Return the (X, Y) coordinate for the center point of the cell that contains the specified text.  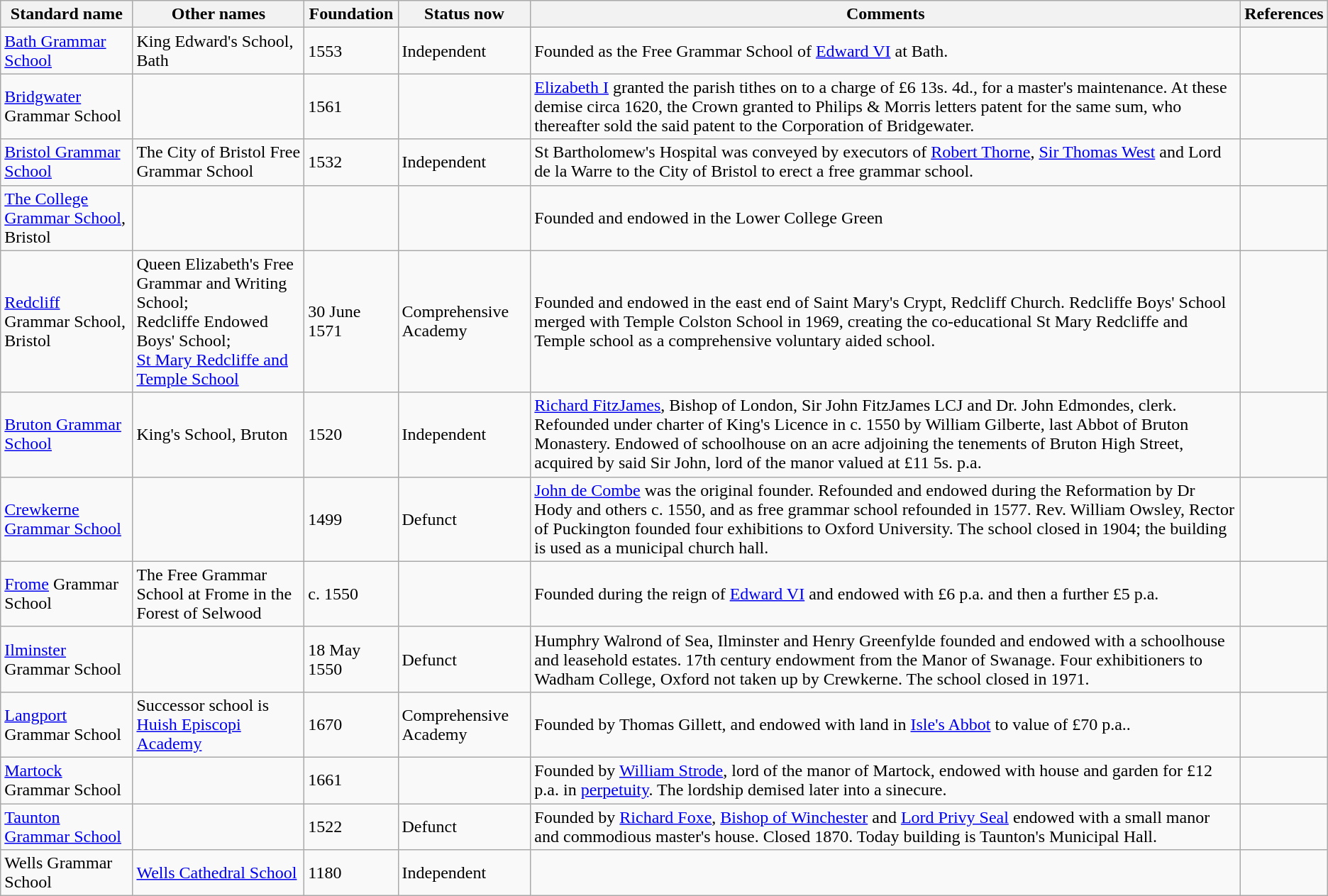
References (1284, 14)
c. 1550 (351, 594)
King Edward's School, Bath (218, 51)
1670 (351, 724)
1553 (351, 51)
The Free Grammar School at Frome in the Forest of Selwood (218, 594)
Founded by Thomas Gillett, and endowed with land in Isle's Abbot to value of £70 p.a.. (885, 724)
Langport Grammar School (67, 724)
Standard name (67, 14)
Martock Grammar School (67, 780)
Comments (885, 14)
Foundation (351, 14)
Redcliff Grammar School, Bristol (67, 321)
Wells Grammar School (67, 873)
Bath Grammar School (67, 51)
1180 (351, 873)
Other names (218, 14)
Bristol Grammar School (67, 162)
King's School, Bruton (218, 434)
1561 (351, 106)
30 June 1571 (351, 321)
Ilminster Grammar School (67, 659)
Wells Cathedral School (218, 873)
1520 (351, 434)
Bruton Grammar School (67, 434)
1499 (351, 519)
Frome Grammar School (67, 594)
1522 (351, 826)
The City of Bristol Free Grammar School (218, 162)
Founded as the Free Grammar School of Edward VI at Bath. (885, 51)
18 May 1550 (351, 659)
Successor school is Huish Episcopi Academy (218, 724)
Queen Elizabeth's Free Grammar and Writing School;Redcliffe Endowed Boys' School;St Mary Redcliffe and Temple School (218, 321)
Founded during the reign of Edward VI and endowed with £6 p.a. and then a further £5 p.a. (885, 594)
Bridgwater Grammar School (67, 106)
Crewkerne Grammar School (67, 519)
Taunton Grammar School (67, 826)
Founded and endowed in the Lower College Green (885, 218)
Status now (464, 14)
1532 (351, 162)
The College Grammar School, Bristol (67, 218)
1661 (351, 780)
